Return [X, Y] of the center of cell containing provided text 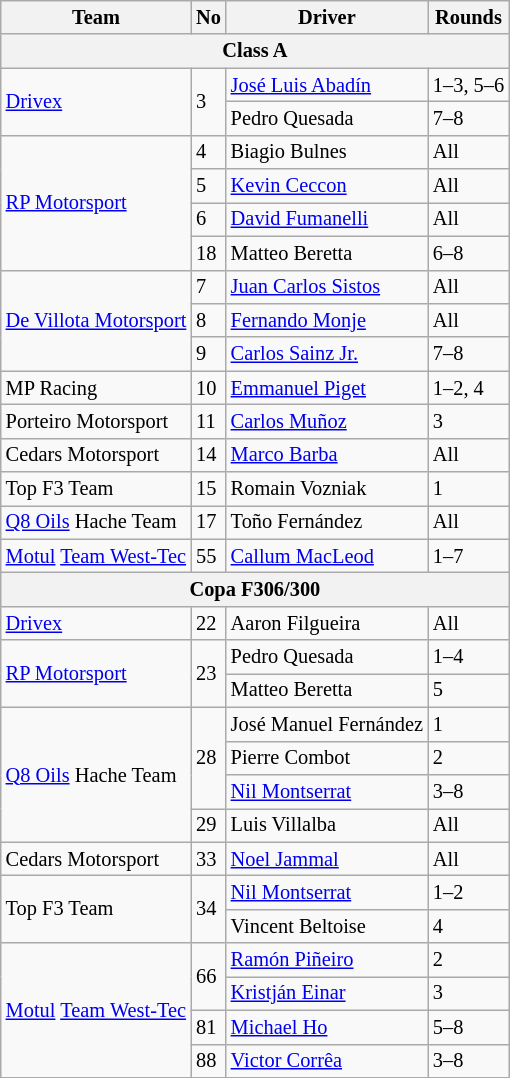
Kevin Ceccon [327, 186]
Juan Carlos Sistos [327, 287]
Kristján Einar [327, 993]
88 [208, 1061]
17 [208, 522]
Carlos Muñoz [327, 421]
8 [208, 320]
Victor Corrêa [327, 1061]
Rounds [468, 17]
1–4 [468, 657]
Carlos Sainz Jr. [327, 354]
28 [208, 758]
34 [208, 908]
1–3, 5–6 [468, 85]
Copa F306/300 [255, 589]
Class A [255, 51]
6 [208, 219]
23 [208, 674]
Biagio Bulnes [327, 152]
Marco Barba [327, 455]
Team [96, 17]
Aaron Filgueira [327, 623]
9 [208, 354]
José Manuel Fernández [327, 724]
33 [208, 859]
15 [208, 489]
81 [208, 1027]
1–2 [468, 892]
No [208, 17]
José Luis Abadín [327, 85]
6–8 [468, 253]
22 [208, 623]
1–2, 4 [468, 388]
11 [208, 421]
66 [208, 976]
55 [208, 556]
Vincent Beltoise [327, 926]
1–7 [468, 556]
5–8 [468, 1027]
Pierre Combot [327, 758]
10 [208, 388]
MP Racing [96, 388]
Noel Jammal [327, 859]
Porteiro Motorsport [96, 421]
29 [208, 825]
Toño Fernández [327, 522]
Emmanuel Piget [327, 388]
De Villota Motorsport [96, 320]
Fernando Monje [327, 320]
Luis Villalba [327, 825]
18 [208, 253]
Driver [327, 17]
Romain Vozniak [327, 489]
Ramón Piñeiro [327, 960]
7 [208, 287]
Callum MacLeod [327, 556]
David Fumanelli [327, 219]
Michael Ho [327, 1027]
14 [208, 455]
